Output the [x, y] coordinate of the center of the cell containing the given text.  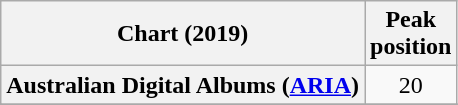
Peakposition [411, 34]
Australian Digital Albums (ARIA) [183, 85]
Chart (2019) [183, 34]
20 [411, 85]
